For the text-containing cell, return its midpoint in (x, y) coordinate format. 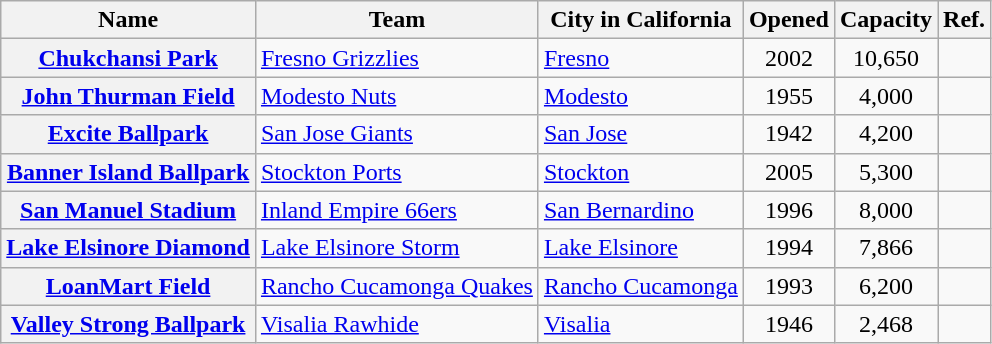
Stockton Ports (396, 172)
Excite Ballpark (128, 134)
2002 (788, 58)
6,200 (886, 286)
Ref. (964, 20)
4,000 (886, 96)
San Manuel Stadium (128, 210)
2005 (788, 172)
Stockton (640, 172)
John Thurman Field (128, 96)
1942 (788, 134)
San Jose (640, 134)
Inland Empire 66ers (396, 210)
Rancho Cucamonga (640, 286)
Lake Elsinore Storm (396, 248)
Lake Elsinore Diamond (128, 248)
2,468 (886, 324)
10,650 (886, 58)
San Jose Giants (396, 134)
1993 (788, 286)
8,000 (886, 210)
Team (396, 20)
Rancho Cucamonga Quakes (396, 286)
Fresno Grizzlies (396, 58)
5,300 (886, 172)
Banner Island Ballpark (128, 172)
Lake Elsinore (640, 248)
Capacity (886, 20)
Modesto (640, 96)
7,866 (886, 248)
1955 (788, 96)
Opened (788, 20)
San Bernardino (640, 210)
LoanMart Field (128, 286)
Fresno (640, 58)
Chukchansi Park (128, 58)
4,200 (886, 134)
Visalia (640, 324)
1946 (788, 324)
Name (128, 20)
1994 (788, 248)
1996 (788, 210)
Visalia Rawhide (396, 324)
Valley Strong Ballpark (128, 324)
Modesto Nuts (396, 96)
City in California (640, 20)
